From the cell containing the given text, extract its center point as (x, y) coordinate. 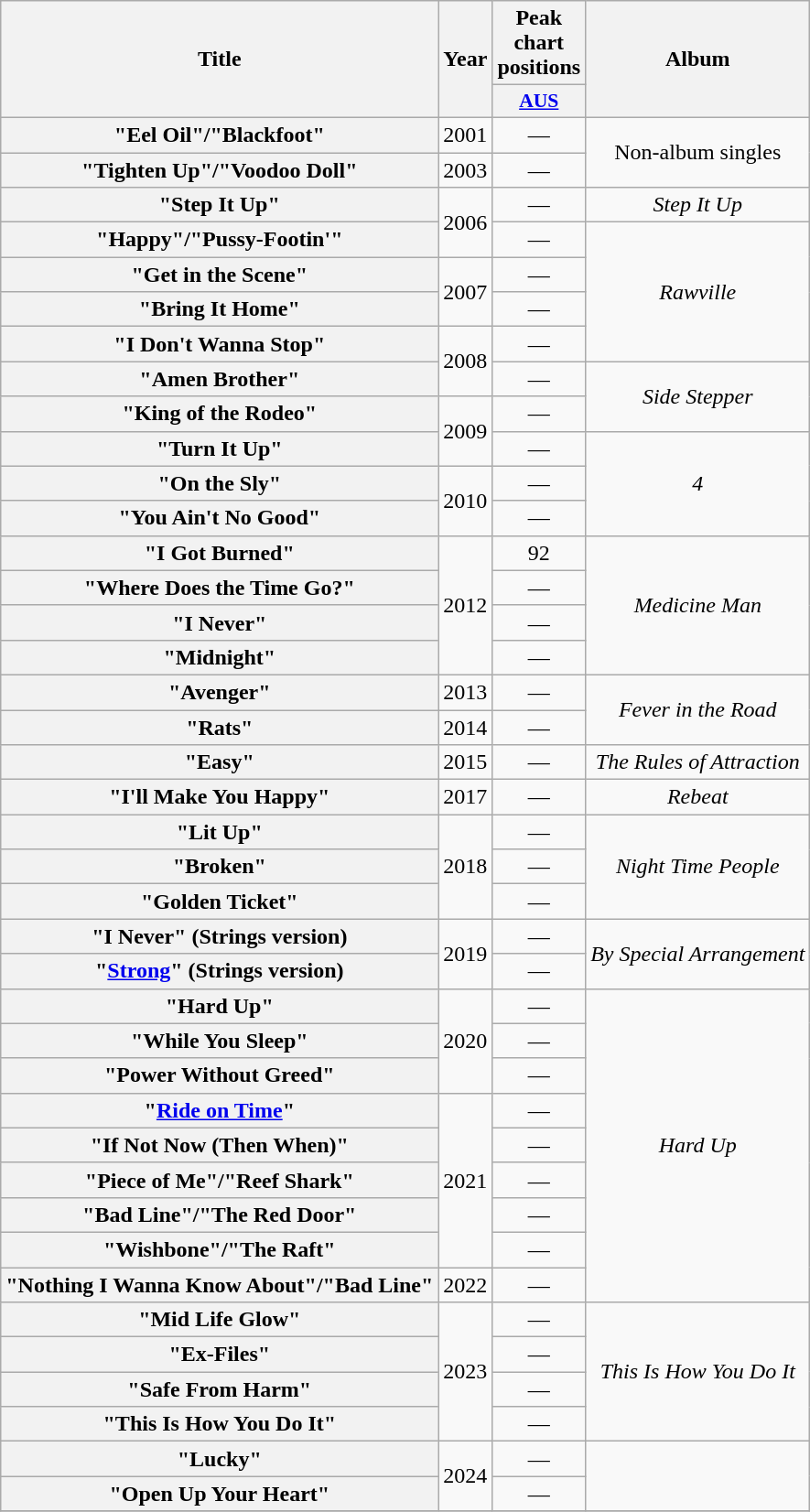
"Power Without Greed" (220, 1075)
2007 (465, 292)
Hard Up (697, 1146)
2009 (465, 431)
"King of the Rodeo" (220, 414)
"Get in the Scene" (220, 275)
"This Is How You Do It" (220, 1424)
Title (220, 59)
"I Got Burned" (220, 553)
"I'll Make You Happy" (220, 797)
Side Stepper (697, 396)
Album (697, 59)
"Amen Brother" (220, 379)
The Rules of Attraction (697, 762)
2008 (465, 362)
2010 (465, 501)
AUS (539, 102)
2013 (465, 692)
By Special Arrangement (697, 954)
"I Never" (Strings version) (220, 936)
Medicine Man (697, 605)
92 (539, 553)
"Open Up Your Heart" (220, 1494)
Night Time People (697, 867)
"Turn It Up" (220, 448)
"Avenger" (220, 692)
2019 (465, 954)
"Tighten Up"/"Voodoo Doll" (220, 169)
Peak chart positions (539, 43)
"If Not Now (Then When)" (220, 1145)
"Eel Oil"/"Blackfoot" (220, 135)
"Ride on Time" (220, 1110)
Rebeat (697, 797)
Year (465, 59)
4 (697, 483)
"Lit Up" (220, 832)
"I Don't Wanna Stop" (220, 344)
"Midnight" (220, 657)
"Easy" (220, 762)
"Safe From Harm" (220, 1389)
2023 (465, 1372)
"On the Sly" (220, 483)
"Mid Life Glow" (220, 1320)
2015 (465, 762)
"Nothing I Wanna Know About"/"Bad Line" (220, 1284)
Rawville (697, 292)
"Step It Up" (220, 205)
"Ex-Files" (220, 1355)
"Golden Ticket" (220, 902)
2020 (465, 1041)
2022 (465, 1284)
Step It Up (697, 205)
2003 (465, 169)
"While You Sleep" (220, 1041)
2014 (465, 728)
2001 (465, 135)
"Happy"/"Pussy-Footin'" (220, 240)
2021 (465, 1180)
"You Ain't No Good" (220, 518)
Non-album singles (697, 152)
2012 (465, 605)
"Bring It Home" (220, 309)
Fever in the Road (697, 709)
"Bad Line"/"The Red Door" (220, 1215)
"Lucky" (220, 1459)
"Strong" (Strings version) (220, 971)
"I Never" (220, 622)
"Rats" (220, 728)
2006 (465, 222)
This Is How You Do It (697, 1372)
"Piece of Me"/"Reef Shark" (220, 1180)
"Wishbone"/"The Raft" (220, 1249)
"Where Does the Time Go?" (220, 588)
2024 (465, 1476)
2018 (465, 867)
"Hard Up" (220, 1006)
"Broken" (220, 867)
2017 (465, 797)
